Provide the (X, Y) coordinate of the cell's center where the given text is located.  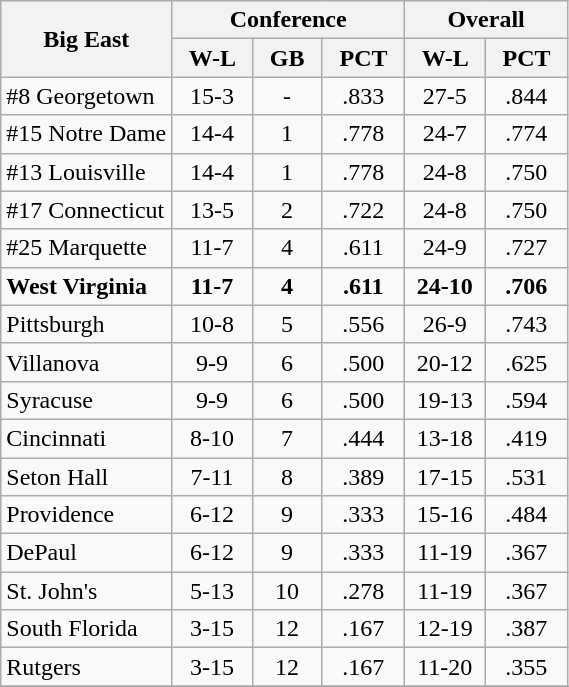
.556 (364, 324)
St. John's (86, 591)
Rutgers (86, 667)
.278 (364, 591)
11-20 (445, 667)
Conference (288, 20)
Providence (86, 515)
Cincinnati (86, 438)
20-12 (445, 362)
17-15 (445, 477)
24-10 (445, 286)
.706 (526, 286)
.743 (526, 324)
.387 (526, 629)
GB (287, 58)
.389 (364, 477)
West Virginia (86, 286)
.594 (526, 400)
15-16 (445, 515)
.444 (364, 438)
South Florida (86, 629)
13-18 (445, 438)
.774 (526, 134)
15-3 (212, 96)
#17 Connecticut (86, 210)
7 (287, 438)
Seton Hall (86, 477)
Big East (86, 39)
8 (287, 477)
#13 Louisville (86, 172)
24-7 (445, 134)
5-13 (212, 591)
26-9 (445, 324)
Pittsburgh (86, 324)
.355 (526, 667)
#15 Notre Dame (86, 134)
13-5 (212, 210)
Villanova (86, 362)
.727 (526, 248)
12-19 (445, 629)
27-5 (445, 96)
7-11 (212, 477)
5 (287, 324)
Syracuse (86, 400)
#8 Georgetown (86, 96)
24-9 (445, 248)
Overall (486, 20)
8-10 (212, 438)
10 (287, 591)
DePaul (86, 553)
2 (287, 210)
.833 (364, 96)
.844 (526, 96)
10-8 (212, 324)
#25 Marquette (86, 248)
19-13 (445, 400)
.419 (526, 438)
.484 (526, 515)
- (287, 96)
.625 (526, 362)
.722 (364, 210)
.531 (526, 477)
